From the cell containing the given text, extract its center point as (x, y) coordinate. 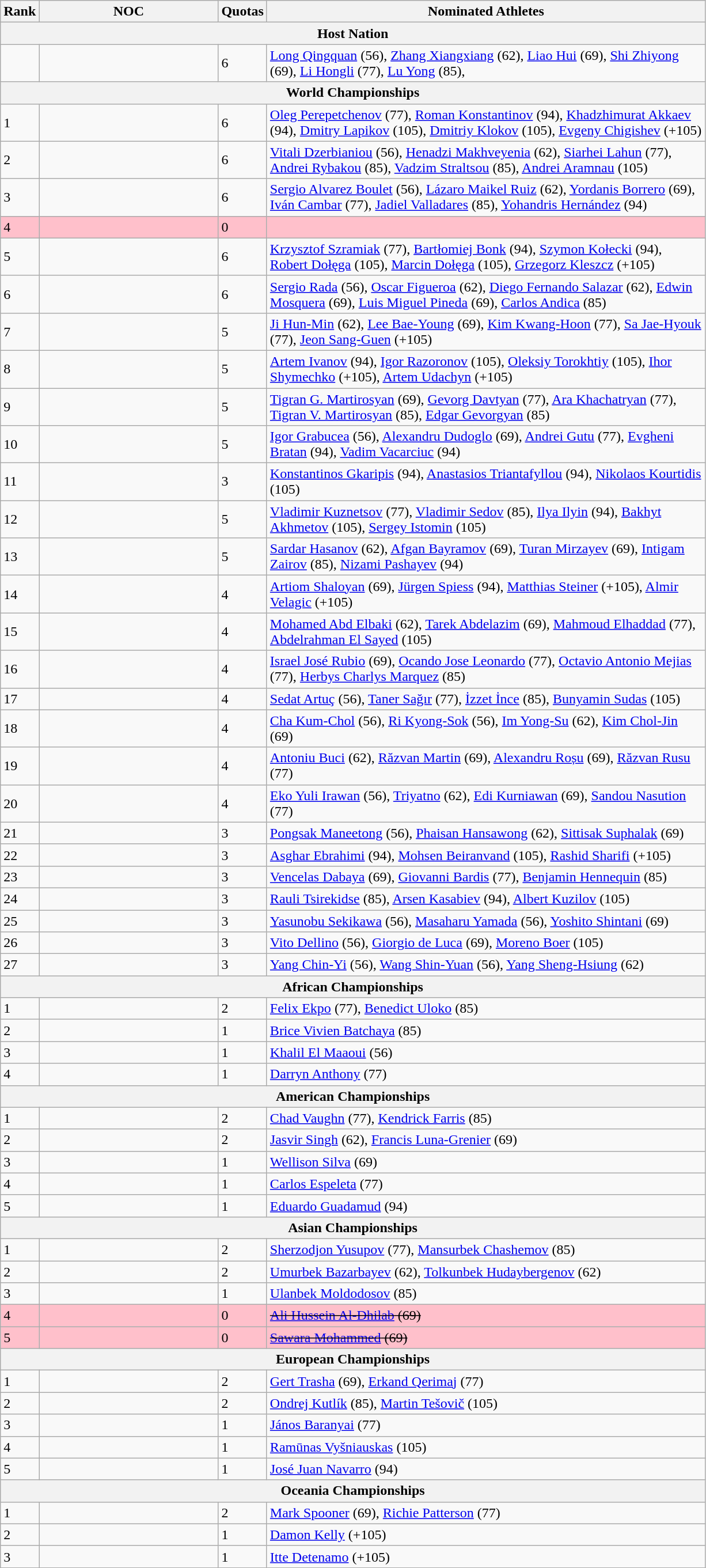
Asian Championships (353, 1228)
Umurbek Bazarbayev (62), Tolkunbek Hudaybergenov (62) (486, 1271)
21 (20, 833)
Oleg Perepetchenov (77), Roman Konstantinov (94), Khadzhimurat Akkaev (94), Dmitry Lapikov (105), Dmitriy Klokov (105), Evgeny Chigishev (+105) (486, 122)
Darryn Anthony (77) (486, 1074)
Tigran G. Martirosyan (69), Gevorg Davtyan (77), Ara Khachatryan (77), Tigran V. Martirosyan (85), Edgar Gevorgyan (85) (486, 407)
11 (20, 482)
Gert Trasha (69), Erkand Qerimaj (77) (486, 1381)
18 (20, 728)
Vito Dellino (56), Giorgio de Luca (69), Moreno Boer (105) (486, 943)
Damon Kelly (+105) (486, 1535)
Ulanbek Moldodosov (85) (486, 1294)
Antoniu Buci (62), Răzvan Martin (69), Alexandru Roșu (69), Răzvan Rusu (77) (486, 766)
Vitali Dzerbianiou (56), Henadzi Makhveyenia (62), Siarhei Lahun (77), Andrei Rybakou (85), Vadzim Straltsou (85), Andrei Aramnau (105) (486, 160)
Quotas (242, 12)
13 (20, 556)
Ramūnas Vyšniauskas (105) (486, 1447)
Artem Ivanov (94), Igor Razoronov (105), Oleksiy Torokhtiy (105), Ihor Shymechko (+105), Artem Udachyn (+105) (486, 369)
Yang Chin-Yi (56), Wang Shin-Yuan (56), Yang Sheng-Hsiung (62) (486, 965)
Felix Ekpo (77), Benedict Uloko (85) (486, 1009)
Itte Detenamo (+105) (486, 1556)
Eko Yuli Irawan (56), Triyatno (62), Edi Kurniawan (69), Sandou Nasution (77) (486, 803)
Vencelas Dabaya (69), Giovanni Bardis (77), Benjamin Hennequin (85) (486, 877)
Mark Spooner (69), Richie Patterson (77) (486, 1513)
16 (20, 669)
Artiom Shaloyan (69), Jürgen Spiess (94), Matthias Steiner (+105), Almir Velagic (+105) (486, 594)
Chad Vaughn (77), Kendrick Farris (85) (486, 1118)
23 (20, 877)
José Juan Navarro (94) (486, 1469)
25 (20, 921)
European Championships (353, 1359)
Rauli Tsirekidse (85), Arsen Kasabiev (94), Albert Kuzilov (105) (486, 899)
American Championships (353, 1096)
Sawara Mohammed (69) (486, 1338)
12 (20, 520)
Rank (20, 12)
Eduardo Guadamud (94) (486, 1206)
African Championships (353, 987)
Sedat Artuç (56), Taner Sağır (77), İzzet İnce (85), Bunyamin Sudas (105) (486, 699)
14 (20, 594)
Asghar Ebrahimi (94), Mohsen Beiranvand (105), Rashid Sharifi (+105) (486, 855)
Carlos Espeleta (77) (486, 1184)
Mohamed Abd Elbaki (62), Tarek Abdelazim (69), Mahmoud Elhaddad (77), Abdelrahman El Sayed (105) (486, 631)
World Championships (353, 93)
Ji Hun-Min (62), Lee Bae-Young (69), Kim Kwang-Hoon (77), Sa Jae-Hyouk (77), Jeon Sang-Guen (+105) (486, 332)
Ali Hussein Al-Dhilab (69) (486, 1316)
22 (20, 855)
Yasunobu Sekikawa (56), Masaharu Yamada (56), Yoshito Shintani (69) (486, 921)
19 (20, 766)
Vladimir Kuznetsov (77), Vladimir Sedov (85), Ilya Ilyin (94), Bakhyt Akhmetov (105), Sergey Istomin (105) (486, 520)
Konstantinos Gkaripis (94), Anastasios Triantafyllou (94), Nikolaos Kourtidis (105) (486, 482)
8 (20, 369)
Nominated Athletes (486, 12)
9 (20, 407)
NOC (129, 12)
Sardar Hasanov (62), Afgan Bayramov (69), Turan Mirzayev (69), Intigam Zairov (85), Nizami Pashayev (94) (486, 556)
Sergio Alvarez Boulet (56), Lázaro Maikel Ruiz (62), Yordanis Borrero (69), Iván Cambar (77), Jadiel Valladares (85), Yohandris Hernández (94) (486, 197)
Igor Grabucea (56), Alexandru Dudoglo (69), Andrei Gutu (77), Evgheni Bratan (94), Vadim Vacarciuc (94) (486, 445)
Sergio Rada (56), Oscar Figueroa (62), Diego Fernando Salazar (62), Edwin Mosquera (69), Luis Miguel Pineda (69), Carlos Andica (85) (486, 294)
26 (20, 943)
Oceania Championships (353, 1491)
Long Qingquan (56), Zhang Xiangxiang (62), Liao Hui (69), Shi Zhiyong (69), Li Hongli (77), Lu Yong (85), (486, 63)
Khalil El Maaoui (56) (486, 1052)
7 (20, 332)
Krzysztof Szramiak (77), Bartłomiej Bonk (94), Szymon Kołecki (94), Robert Dołęga (105), Marcin Dołęga (105), Grzegorz Kleszcz (+105) (486, 257)
Israel José Rubio (69), Ocando Jose Leonardo (77), Octavio Antonio Mejias (77), Herbys Charlys Marquez (85) (486, 669)
27 (20, 965)
17 (20, 699)
Brice Vivien Batchaya (85) (486, 1031)
Host Nation (353, 33)
Sherzodjon Yusupov (77), Mansurbek Chashemov (85) (486, 1249)
24 (20, 899)
15 (20, 631)
10 (20, 445)
Cha Kum-Chol (56), Ri Kyong-Sok (56), Im Yong-Su (62), Kim Chol-Jin (69) (486, 728)
Pongsak Maneetong (56), Phaisan Hansawong (62), Sittisak Suphalak (69) (486, 833)
Ondrej Kutlík (85), Martin Tešovič (105) (486, 1403)
Jasvir Singh (62), Francis Luna-Grenier (69) (486, 1140)
Wellison Silva (69) (486, 1162)
20 (20, 803)
János Baranyai (77) (486, 1425)
